Capture the cell that displays the provided text and extract its [X, Y] central coordinate. 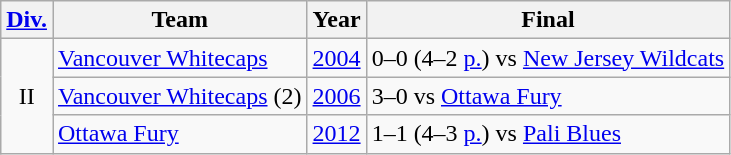
Team [180, 20]
II [27, 96]
Vancouver Whitecaps [180, 58]
Year [336, 20]
Ottawa Fury [180, 134]
0–0 (4–2 p.) vs New Jersey Wildcats [548, 58]
2012 [336, 134]
2004 [336, 58]
Vancouver Whitecaps (2) [180, 96]
1–1 (4–3 p.) vs Pali Blues [548, 134]
Div. [27, 20]
2006 [336, 96]
3–0 vs Ottawa Fury [548, 96]
Final [548, 20]
